Determine the [x, y] coordinate at the center of the cell enclosing the given text.  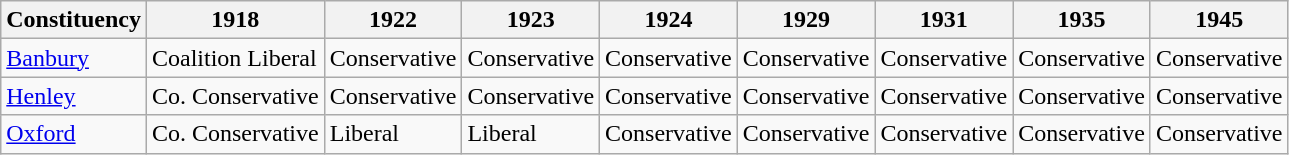
Constituency [74, 20]
1918 [235, 20]
1924 [669, 20]
Henley [74, 96]
1922 [393, 20]
1929 [806, 20]
Oxford [74, 134]
1945 [1219, 20]
Banbury [74, 58]
1935 [1082, 20]
Coalition Liberal [235, 58]
1931 [944, 20]
1923 [531, 20]
